Detect which cell encompasses the target text, then output its [X, Y] center coordinate. 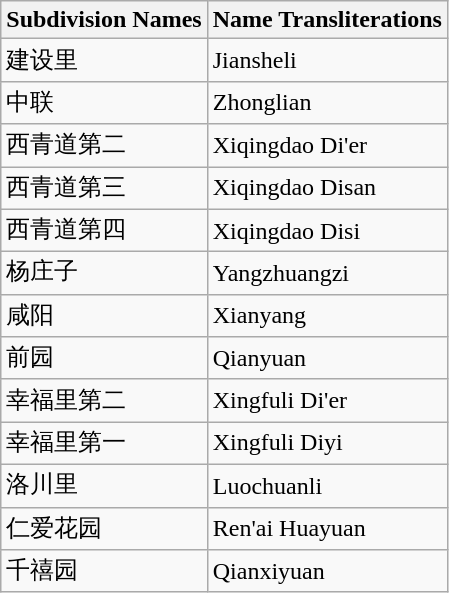
Xingfuli Diyi [327, 444]
仁爱花园 [104, 528]
杨庄子 [104, 274]
洛川里 [104, 486]
Name Transliterations [327, 20]
Xianyang [327, 316]
咸阳 [104, 316]
建设里 [104, 60]
西青道第四 [104, 230]
Xiqingdao Disan [327, 188]
Xiqingdao Disi [327, 230]
西青道第三 [104, 188]
Luochuanli [327, 486]
Yangzhuangzi [327, 274]
Xingfuli Di'er [327, 400]
Qianxiyuan [327, 572]
Zhonglian [327, 102]
Ren'ai Huayuan [327, 528]
Qianyuan [327, 358]
千禧园 [104, 572]
中联 [104, 102]
幸福里第一 [104, 444]
幸福里第二 [104, 400]
Xiqingdao Di'er [327, 146]
Jiansheli [327, 60]
西青道第二 [104, 146]
Subdivision Names [104, 20]
前园 [104, 358]
